Pinpoint the cell where the given text exists, returning its [x, y] midpoint coordinate. 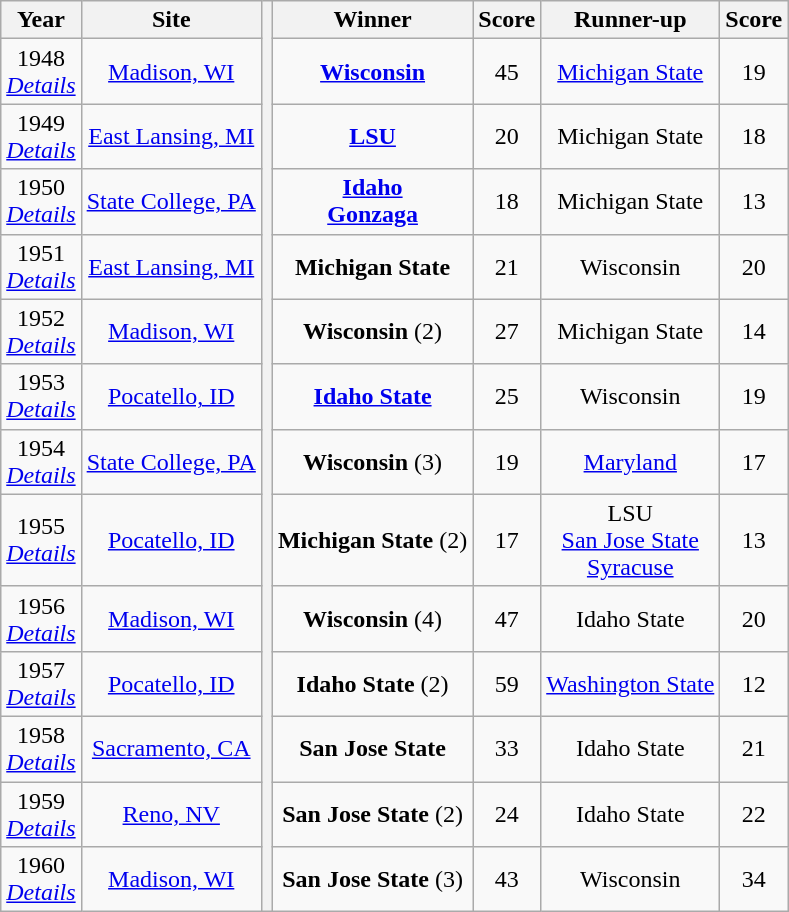
IdahoGonzaga [372, 202]
22 [754, 814]
14 [754, 332]
Winner [372, 20]
Runner-up [630, 20]
Year [41, 20]
Wisconsin (4) [372, 618]
34 [754, 880]
1957 Details [41, 684]
1950 Details [41, 202]
Wisconsin (3) [372, 462]
24 [507, 814]
Wisconsin (2) [372, 332]
45 [507, 72]
43 [507, 880]
25 [507, 396]
1948 Details [41, 72]
Michigan State (2) [372, 540]
Site [171, 20]
1959 Details [41, 814]
1956 Details [41, 618]
Reno, NV [171, 814]
12 [754, 684]
27 [507, 332]
San Jose State [372, 748]
San Jose State (2) [372, 814]
Idaho State (2) [372, 684]
San Jose State (3) [372, 880]
33 [507, 748]
47 [507, 618]
Sacramento, CA [171, 748]
LSU [372, 136]
1953 Details [41, 396]
1958 Details [41, 748]
1955 Details [41, 540]
1949 Details [41, 136]
Maryland [630, 462]
1951 Details [41, 266]
1954 Details [41, 462]
Washington State [630, 684]
1952 Details [41, 332]
1960 Details [41, 880]
59 [507, 684]
LSUSan Jose StateSyracuse [630, 540]
